Find where the given text appears and provide that cell's center as (x, y) coordinate. 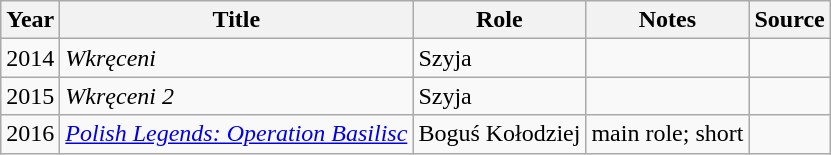
Source (790, 20)
Year (30, 20)
Polish Legends: Operation Basilisc (236, 134)
Wkręceni 2 (236, 96)
Wkręceni (236, 58)
main role; short (668, 134)
Title (236, 20)
2014 (30, 58)
2016 (30, 134)
Role (500, 20)
2015 (30, 96)
Notes (668, 20)
Boguś Kołodziej (500, 134)
